For the text-containing cell, return its midpoint in [X, Y] coordinate format. 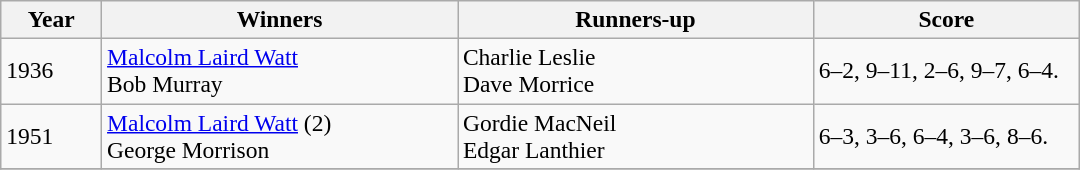
1951 [52, 136]
Charlie Leslie Dave Morrice [636, 70]
6–2, 9–11, 2–6, 9–7, 6–4. [946, 70]
Malcolm Laird Watt Bob Murray [280, 70]
Winners [280, 19]
Gordie MacNeil Edgar Lanthier [636, 136]
Malcolm Laird Watt (2) George Morrison [280, 136]
Score [946, 19]
Runners-up [636, 19]
6–3, 3–6, 6–4, 3–6, 8–6. [946, 136]
Year [52, 19]
1936 [52, 70]
